Search for the cell housing the specified text and yield its [x, y] center coordinate. 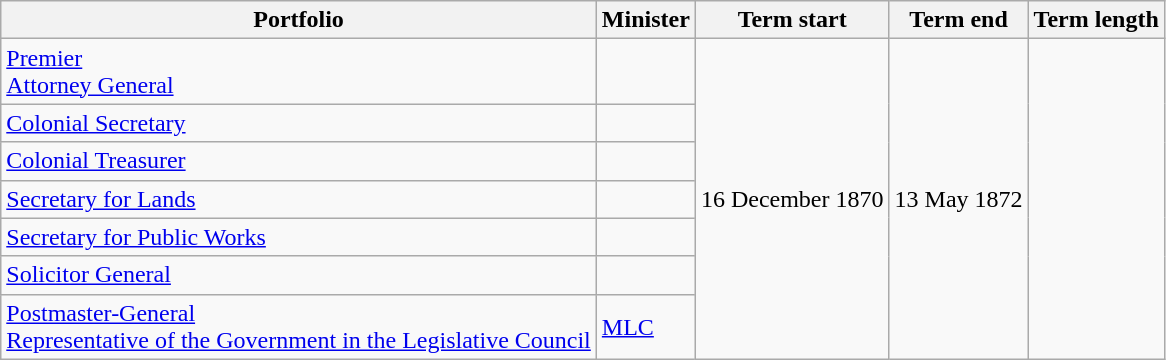
Secretary for Public Works [299, 237]
Portfolio [299, 20]
Term start [792, 20]
Minister [646, 20]
Colonial Secretary [299, 123]
Secretary for Lands [299, 199]
16 December 1870 [792, 199]
Term end [958, 20]
PremierAttorney General [299, 72]
Postmaster-GeneralRepresentative of the Government in the Legislative Council [299, 326]
Solicitor General [299, 275]
Term length [1096, 20]
Colonial Treasurer [299, 161]
13 May 1872 [958, 199]
MLC [646, 326]
